From the cell containing the given text, extract its center point as [x, y] coordinate. 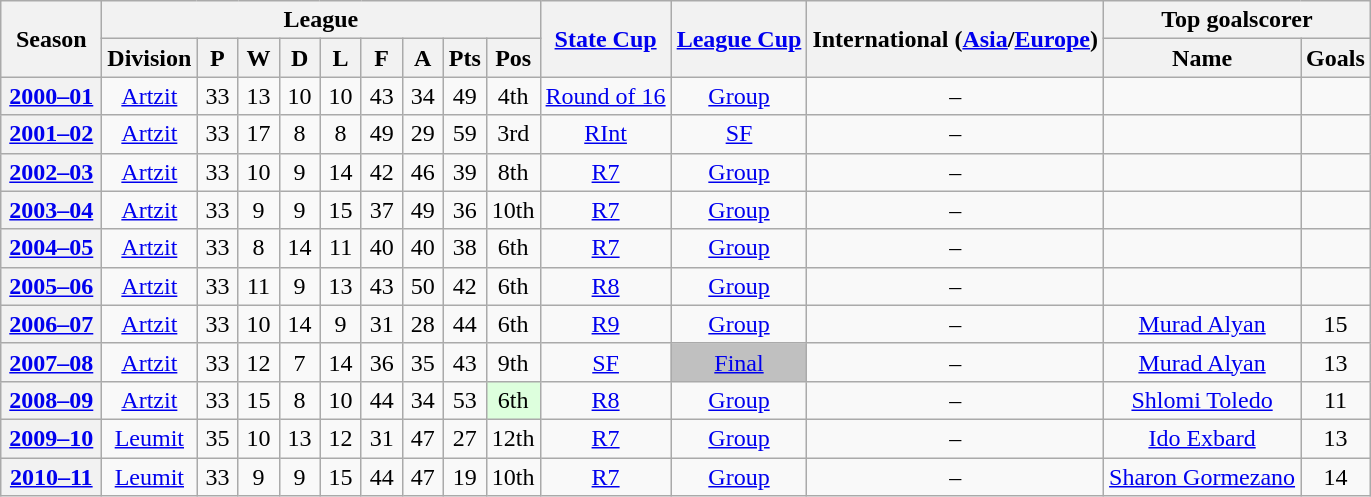
50 [422, 286]
19 [464, 477]
46 [422, 172]
38 [464, 248]
2008–09 [52, 400]
Sharon Gormezano [1202, 477]
4th [513, 96]
39 [464, 172]
Final [739, 362]
9th [513, 362]
Top goalscorer [1238, 20]
29 [422, 134]
Season [52, 39]
A [422, 58]
28 [422, 324]
W [258, 58]
Pts [464, 58]
RInt [606, 134]
17 [258, 134]
League Cup [739, 39]
2006–07 [52, 324]
2007–08 [52, 362]
League [321, 20]
53 [464, 400]
2001–02 [52, 134]
8th [513, 172]
2002–03 [52, 172]
Pos [513, 58]
2005–06 [52, 286]
R9 [606, 324]
2010–11 [52, 477]
Name [1202, 58]
2004–05 [52, 248]
State Cup [606, 39]
12th [513, 438]
Goals [1336, 58]
2000–01 [52, 96]
Shlomi Toledo [1202, 400]
Division [150, 58]
F [382, 58]
D [300, 58]
59 [464, 134]
L [340, 58]
International (Asia/Europe) [956, 39]
Round of 16 [606, 96]
2009–10 [52, 438]
P [218, 58]
Ido Exbard [1202, 438]
7 [300, 362]
27 [464, 438]
3rd [513, 134]
37 [382, 210]
2003–04 [52, 210]
